Pinpoint the cell where the given text exists, returning its (x, y) midpoint coordinate. 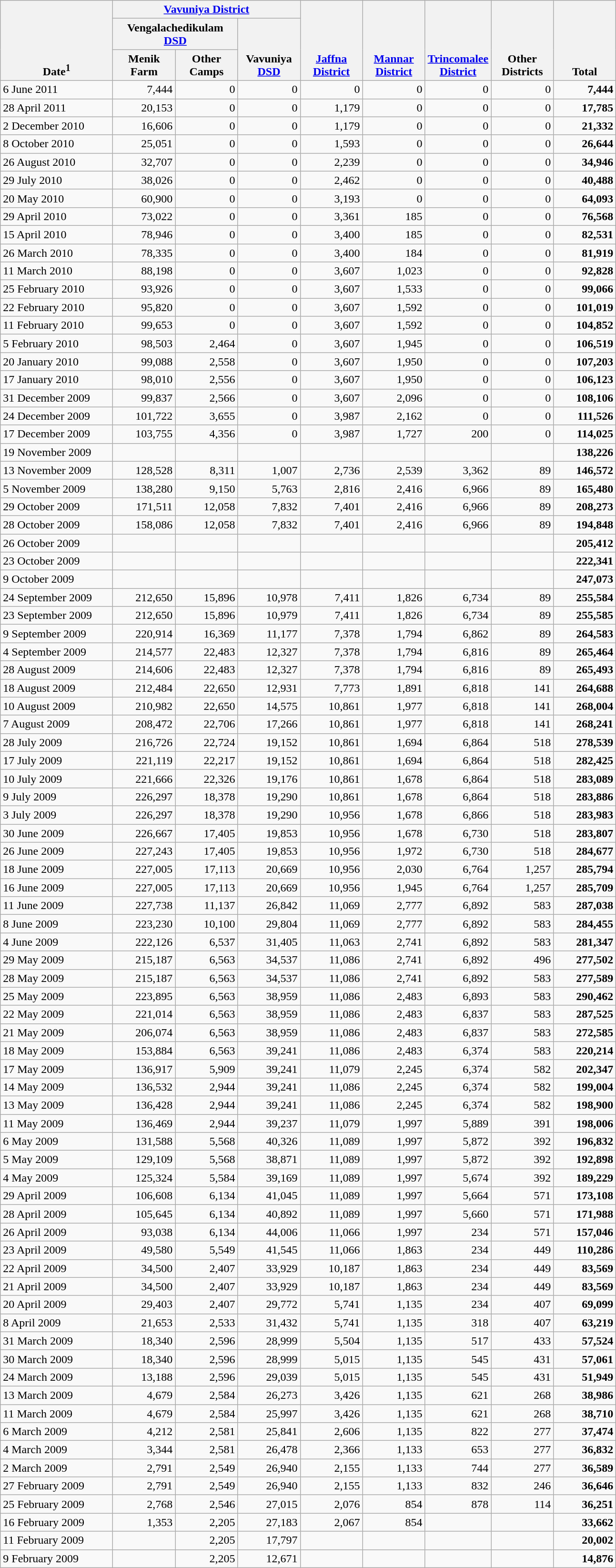
22,706 (207, 724)
38,986 (585, 1395)
22,326 (207, 779)
16 February 2009 (57, 1522)
2,239 (332, 162)
2,558 (207, 362)
136,917 (144, 1069)
17,266 (269, 724)
5,549 (207, 1250)
33,662 (585, 1522)
25 February 2009 (57, 1504)
11 March 2009 (57, 1414)
99,837 (144, 398)
283,983 (585, 815)
20 April 2009 (57, 1305)
27,015 (269, 1504)
27 February 2009 (57, 1486)
284,677 (585, 851)
11 February 2009 (57, 1540)
13,188 (144, 1377)
21,332 (585, 126)
OtherDistricts (522, 40)
198,900 (585, 1105)
40,326 (269, 1142)
110,286 (585, 1250)
5,909 (207, 1069)
5,763 (269, 488)
29 July 2010 (57, 180)
92,828 (585, 271)
5,504 (332, 1341)
255,584 (585, 597)
MannarDistrict (394, 40)
4,212 (144, 1432)
69,099 (585, 1305)
25 February 2010 (57, 289)
16,606 (144, 126)
5,584 (207, 1178)
208,273 (585, 506)
73,022 (144, 216)
40,892 (269, 1214)
Vavuniya DSD (269, 50)
220,914 (144, 634)
26 August 2010 (57, 162)
30 March 2009 (57, 1359)
7,773 (332, 688)
214,606 (144, 670)
4 September 2009 (57, 652)
36,646 (585, 1486)
28 August 2009 (57, 670)
2,816 (332, 488)
29,804 (269, 924)
14 May 2009 (57, 1087)
30 June 2009 (57, 833)
37,474 (585, 1432)
8 June 2009 (57, 924)
194,848 (585, 525)
212,484 (144, 688)
265,493 (585, 670)
OtherCamps (207, 65)
2,162 (394, 416)
136,428 (144, 1105)
221,119 (144, 760)
101,722 (144, 416)
496 (522, 960)
223,230 (144, 924)
264,688 (585, 688)
265,464 (585, 652)
93,926 (144, 289)
39,169 (269, 1178)
6 May 2009 (57, 1142)
17 July 2009 (57, 760)
22,724 (207, 742)
41,545 (269, 1250)
51,949 (585, 1377)
11 May 2009 (57, 1123)
15 April 2010 (57, 234)
MenikFarm (144, 65)
108,106 (585, 398)
153,884 (144, 1051)
28 October 2009 (57, 525)
136,532 (144, 1087)
22 April 2009 (57, 1268)
5,674 (458, 1178)
277,502 (585, 960)
99,653 (144, 325)
57,061 (585, 1359)
TrincomaleeDistrict (458, 40)
10,978 (269, 597)
2,546 (207, 1504)
6,537 (207, 942)
1,972 (394, 851)
25,997 (269, 1414)
18 August 2009 (57, 688)
57,524 (585, 1341)
9 October 2009 (57, 579)
283,089 (585, 779)
2,566 (207, 398)
21,653 (144, 1323)
433 (522, 1341)
4 March 2009 (57, 1450)
38,710 (585, 1414)
10 July 2009 (57, 779)
268,241 (585, 724)
2,462 (332, 180)
11,063 (332, 942)
76,568 (585, 216)
200 (458, 434)
1,007 (269, 470)
26 April 2009 (57, 1232)
220,214 (585, 1051)
264,583 (585, 634)
11 June 2009 (57, 906)
21 April 2009 (57, 1286)
282,425 (585, 760)
653 (458, 1450)
10 August 2009 (57, 706)
158,086 (144, 525)
2,606 (332, 1432)
227,243 (144, 851)
5 February 2010 (57, 344)
5,660 (458, 1214)
517 (458, 1341)
744 (458, 1468)
38,026 (144, 180)
36,251 (585, 1504)
216,726 (144, 742)
128,528 (144, 470)
2,539 (394, 470)
146,572 (585, 470)
281,347 (585, 942)
64,093 (585, 198)
2 March 2009 (57, 1468)
221,014 (144, 1014)
3,361 (332, 216)
1,353 (144, 1522)
2,366 (332, 1450)
31,405 (269, 942)
6 June 2011 (57, 90)
287,525 (585, 1014)
5 November 2009 (57, 488)
20,153 (144, 108)
290,462 (585, 996)
25 May 2009 (57, 996)
255,585 (585, 616)
13 May 2009 (57, 1105)
60,900 (144, 198)
23 April 2009 (57, 1250)
227,738 (144, 906)
2,556 (207, 380)
21 May 2009 (57, 1032)
173,108 (585, 1196)
49,580 (144, 1250)
28 April 2009 (57, 1214)
3,362 (458, 470)
Vengalachedikulam DSD (175, 34)
3,193 (332, 198)
9 July 2009 (57, 797)
8,311 (207, 470)
214,577 (144, 652)
12,931 (269, 688)
39,237 (269, 1123)
287,038 (585, 906)
20,002 (585, 1540)
28 July 2009 (57, 742)
26,273 (269, 1395)
28 May 2009 (57, 978)
184 (394, 253)
6,893 (458, 996)
25,841 (269, 1432)
44,006 (269, 1232)
31,432 (269, 1323)
18 June 2009 (57, 870)
Date1 (57, 40)
129,109 (144, 1160)
16,369 (207, 634)
28 April 2011 (57, 108)
19,176 (269, 779)
246 (522, 1486)
82,531 (585, 234)
106,519 (585, 344)
41,045 (269, 1196)
285,709 (585, 888)
3 July 2009 (57, 815)
23 October 2009 (57, 561)
103,755 (144, 434)
196,832 (585, 1142)
29,772 (269, 1305)
210,982 (144, 706)
29 October 2009 (57, 506)
9 February 2009 (57, 1558)
171,511 (144, 506)
13 November 2009 (57, 470)
29,039 (269, 1377)
284,455 (585, 924)
31 December 2009 (57, 398)
14,876 (585, 1558)
95,820 (144, 307)
131,588 (144, 1142)
165,480 (585, 488)
3,655 (207, 416)
1,593 (332, 144)
17,797 (269, 1540)
Total (585, 40)
6,862 (458, 634)
205,412 (585, 543)
16 June 2009 (57, 888)
4 June 2009 (57, 942)
1,533 (394, 289)
38,871 (269, 1160)
78,946 (144, 234)
20 May 2010 (57, 198)
208,472 (144, 724)
138,280 (144, 488)
222,126 (144, 942)
6,866 (458, 815)
26 October 2009 (57, 543)
111,526 (585, 416)
138,226 (585, 452)
106,123 (585, 380)
18 May 2009 (57, 1051)
221,666 (144, 779)
2,768 (144, 1504)
24 September 2009 (57, 597)
34,946 (585, 162)
17 December 2009 (57, 434)
29 April 2010 (57, 216)
125,324 (144, 1178)
202,347 (585, 1069)
2,533 (207, 1323)
878 (458, 1504)
2 December 2010 (57, 126)
8 October 2010 (57, 144)
4 May 2009 (57, 1178)
2,067 (332, 1522)
391 (522, 1123)
2,464 (207, 344)
5,664 (458, 1196)
10,979 (269, 616)
318 (458, 1323)
101,019 (585, 307)
11 February 2010 (57, 325)
JaffnaDistrict (332, 40)
12,671 (269, 1558)
3,344 (144, 1450)
26,644 (585, 144)
277,589 (585, 978)
7 August 2009 (57, 724)
199,004 (585, 1087)
24 December 2009 (57, 416)
9,150 (207, 488)
17,785 (585, 108)
822 (458, 1432)
106,608 (144, 1196)
40,488 (585, 180)
98,010 (144, 380)
22 February 2010 (57, 307)
14,575 (269, 706)
29 May 2009 (57, 960)
2,030 (394, 870)
226,667 (144, 833)
272,585 (585, 1032)
192,898 (585, 1160)
81,919 (585, 253)
99,066 (585, 289)
25,051 (144, 144)
32,707 (144, 162)
4,356 (207, 434)
1,891 (394, 688)
285,794 (585, 870)
26 March 2010 (57, 253)
11,177 (269, 634)
22 May 2009 (57, 1014)
283,886 (585, 797)
222,341 (585, 561)
Vavuniya District (207, 10)
278,539 (585, 742)
223,895 (144, 996)
268,004 (585, 706)
247,073 (585, 579)
6 March 2009 (57, 1432)
114,025 (585, 434)
19 November 2009 (57, 452)
206,074 (144, 1032)
11 March 2010 (57, 271)
24 March 2009 (57, 1377)
23 September 2009 (57, 616)
29 April 2009 (57, 1196)
157,046 (585, 1232)
5,889 (458, 1123)
27,183 (269, 1522)
26,478 (269, 1450)
283,807 (585, 833)
1,727 (394, 434)
93,038 (144, 1232)
63,219 (585, 1323)
31 March 2009 (57, 1341)
105,645 (144, 1214)
17 January 2010 (57, 380)
88,198 (144, 271)
8 April 2009 (57, 1323)
29,403 (144, 1305)
22,217 (207, 760)
114 (522, 1504)
20 January 2010 (57, 362)
26,842 (269, 906)
1,023 (394, 271)
832 (458, 1486)
198,006 (585, 1123)
2,736 (332, 470)
13 March 2009 (57, 1395)
36,832 (585, 1450)
78,335 (144, 253)
171,988 (585, 1214)
2,076 (332, 1504)
136,469 (144, 1123)
36,589 (585, 1468)
98,503 (144, 344)
2,096 (394, 398)
189,229 (585, 1178)
104,852 (585, 325)
11,137 (207, 906)
17 May 2009 (57, 1069)
99,088 (144, 362)
10,100 (207, 924)
5 May 2009 (57, 1160)
9 September 2009 (57, 634)
26 June 2009 (57, 851)
107,203 (585, 362)
